Locate the cell with the specified text and output its [x, y] center coordinate. 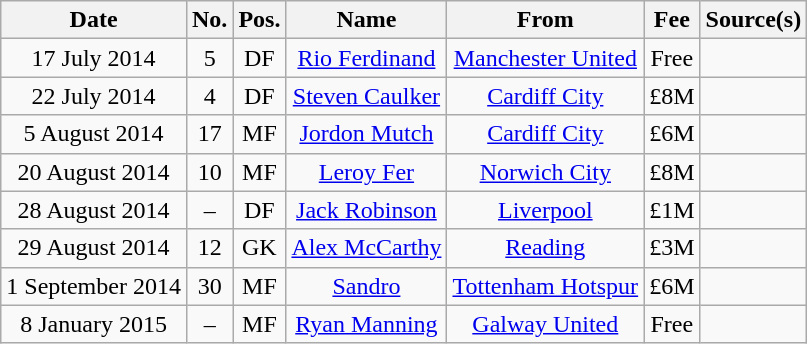
Leroy Fer [366, 172]
30 [209, 286]
8 January 2015 [94, 324]
£3M [672, 248]
Tottenham Hotspur [546, 286]
Reading [546, 248]
22 July 2014 [94, 96]
10 [209, 172]
Liverpool [546, 210]
Fee [672, 20]
No. [209, 20]
Date [94, 20]
5 [209, 58]
Jack Robinson [366, 210]
Steven Caulker [366, 96]
Sandro [366, 286]
20 August 2014 [94, 172]
12 [209, 248]
GK [260, 248]
1 September 2014 [94, 286]
17 [209, 134]
Jordon Mutch [366, 134]
28 August 2014 [94, 210]
Ryan Manning [366, 324]
4 [209, 96]
£1M [672, 210]
From [546, 20]
Pos. [260, 20]
Manchester United [546, 58]
Name [366, 20]
Rio Ferdinand [366, 58]
5 August 2014 [94, 134]
Source(s) [754, 20]
17 July 2014 [94, 58]
Galway United [546, 324]
Norwich City [546, 172]
Alex McCarthy [366, 248]
29 August 2014 [94, 248]
